Determine the (x, y) coordinate at the center of the cell enclosing the given text.  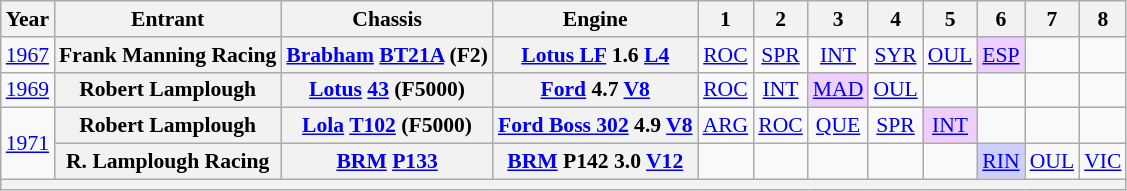
4 (895, 19)
Year (28, 19)
Brabham BT21A (F2) (387, 55)
Ford Boss 302 4.9 V8 (596, 126)
1 (726, 19)
Ford 4.7 V8 (596, 90)
SYR (895, 55)
1969 (28, 90)
Lola T102 (F5000) (387, 126)
5 (950, 19)
ESP (1000, 55)
7 (1052, 19)
RIN (1000, 162)
Entrant (168, 19)
Lotus LF 1.6 L4 (596, 55)
Frank Manning Racing (168, 55)
Chassis (387, 19)
BRM P142 3.0 V12 (596, 162)
2 (780, 19)
QUE (838, 126)
1971 (28, 144)
8 (1102, 19)
1967 (28, 55)
MAD (838, 90)
3 (838, 19)
6 (1000, 19)
Engine (596, 19)
ARG (726, 126)
Lotus 43 (F5000) (387, 90)
R. Lamplough Racing (168, 162)
VIC (1102, 162)
BRM P133 (387, 162)
